Locate the cell with the specified text and output its [x, y] center coordinate. 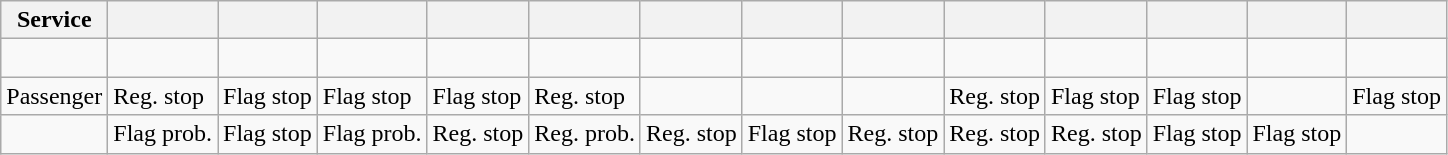
Passenger [54, 96]
Reg. prob. [585, 134]
Service [54, 20]
